Output the (x, y) coordinate of the center of the cell containing the given text.  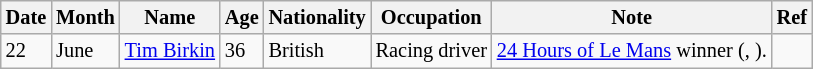
36 (242, 51)
Ref (792, 17)
Nationality (318, 17)
Name (170, 17)
Racing driver (432, 51)
June (86, 51)
24 Hours of Le Mans winner (, ). (632, 51)
Month (86, 17)
Age (242, 17)
Occupation (432, 17)
22 (26, 51)
Note (632, 17)
British (318, 51)
Date (26, 17)
Tim Birkin (170, 51)
